Extract the (x, y) coordinate from the center of the cell holding the provided text.  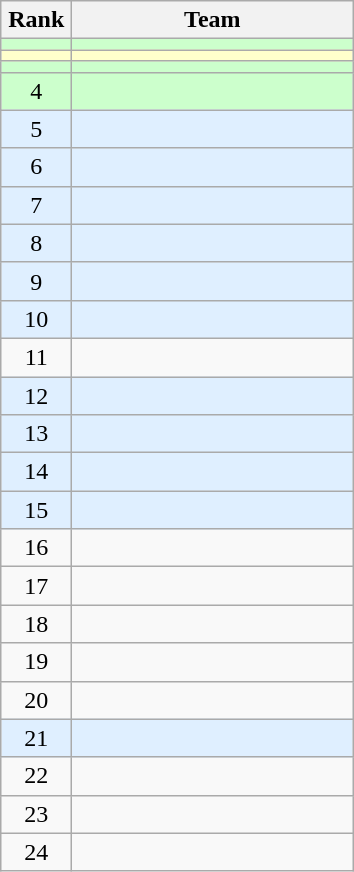
13 (36, 434)
14 (36, 472)
8 (36, 243)
7 (36, 205)
19 (36, 662)
11 (36, 357)
6 (36, 167)
18 (36, 624)
23 (36, 814)
12 (36, 395)
22 (36, 776)
24 (36, 852)
16 (36, 548)
Rank (36, 20)
4 (36, 91)
5 (36, 129)
9 (36, 281)
20 (36, 700)
15 (36, 510)
Team (212, 20)
21 (36, 738)
17 (36, 586)
10 (36, 319)
